Pinpoint the cell where the given text exists, returning its [x, y] midpoint coordinate. 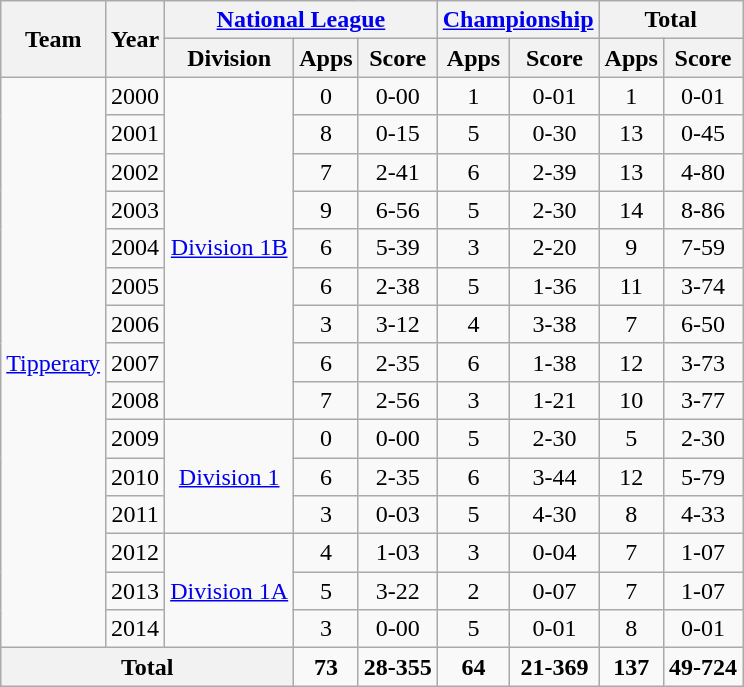
1-36 [554, 286]
National League [302, 20]
1-38 [554, 362]
Division [230, 58]
4-80 [702, 172]
3-12 [398, 324]
2-41 [398, 172]
Division 1 [230, 476]
11 [631, 286]
21-369 [554, 667]
1-03 [398, 553]
2-38 [398, 286]
2012 [136, 553]
3-44 [554, 477]
2010 [136, 477]
Year [136, 39]
Team [54, 39]
2-56 [398, 400]
2004 [136, 248]
2000 [136, 96]
64 [474, 667]
10 [631, 400]
Tipperary [54, 362]
2003 [136, 210]
3-77 [702, 400]
7-59 [702, 248]
0-15 [398, 134]
28-355 [398, 667]
2-39 [554, 172]
0-30 [554, 134]
1-21 [554, 400]
0-04 [554, 553]
2011 [136, 515]
4-30 [554, 515]
14 [631, 210]
73 [326, 667]
49-724 [702, 667]
2 [474, 591]
4-33 [702, 515]
8-86 [702, 210]
2-20 [554, 248]
5-79 [702, 477]
2005 [136, 286]
0-03 [398, 515]
0-07 [554, 591]
3-22 [398, 591]
2006 [136, 324]
2013 [136, 591]
Division 1A [230, 591]
3-74 [702, 286]
3-73 [702, 362]
Championship [518, 20]
137 [631, 667]
2001 [136, 134]
2009 [136, 438]
Division 1B [230, 248]
5-39 [398, 248]
0-45 [702, 134]
2008 [136, 400]
6-56 [398, 210]
2014 [136, 629]
2007 [136, 362]
6-50 [702, 324]
2002 [136, 172]
3-38 [554, 324]
